Return (x, y) of the center of cell containing provided text 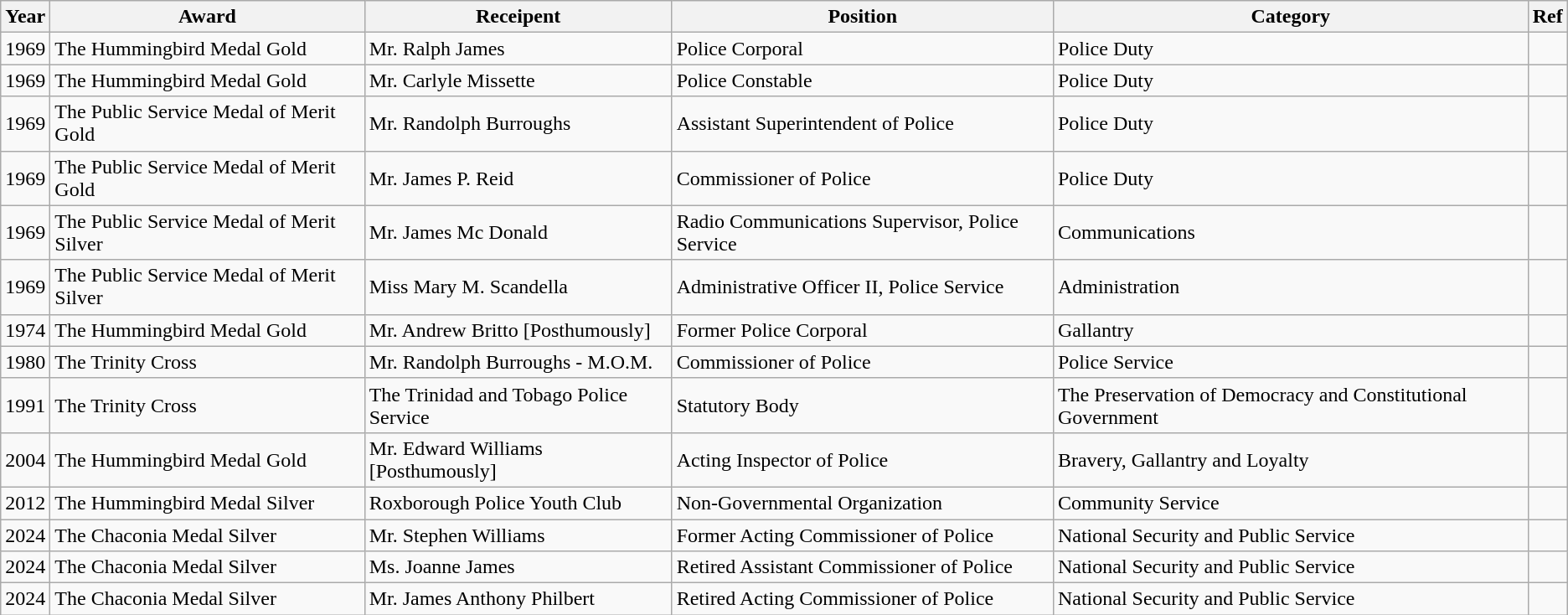
Gallantry (1290, 330)
Police Constable (863, 80)
Award (208, 17)
Mr. Edward Williams [Posthumously] (518, 459)
Position (863, 17)
Administration (1290, 287)
Assistant Superintendent of Police (863, 124)
Retired Acting Commissioner of Police (863, 599)
Administrative Officer II, Police Service (863, 287)
Ms. Joanne James (518, 567)
Police Corporal (863, 49)
Mr. Randolph Burroughs - M.O.M. (518, 362)
Acting Inspector of Police (863, 459)
Category (1290, 17)
Mr. Randolph Burroughs (518, 124)
Former Police Corporal (863, 330)
Mr. Stephen Williams (518, 535)
Receipent (518, 17)
Retired Assistant Commissioner of Police (863, 567)
Radio Communications Supervisor, Police Service (863, 233)
Non-Governmental Organization (863, 503)
1991 (25, 406)
Statutory Body (863, 406)
Community Service (1290, 503)
Mr. James P. Reid (518, 178)
Mr. James Anthony Philbert (518, 599)
2012 (25, 503)
Former Acting Commissioner of Police (863, 535)
Bravery, Gallantry and Loyalty (1290, 459)
Roxborough Police Youth Club (518, 503)
2004 (25, 459)
The Trinidad and Tobago Police Service (518, 406)
Mr. James Mc Donald (518, 233)
The Hummingbird Medal Silver (208, 503)
1980 (25, 362)
Miss Mary M. Scandella (518, 287)
Communications (1290, 233)
Year (25, 17)
The Preservation of Democracy and Constitutional Government (1290, 406)
Mr. Carlyle Missette (518, 80)
Mr. Ralph James (518, 49)
Police Service (1290, 362)
Mr. Andrew Britto [Posthumously] (518, 330)
1974 (25, 330)
Ref (1548, 17)
